Locate the cell with the specified text and output its [X, Y] center coordinate. 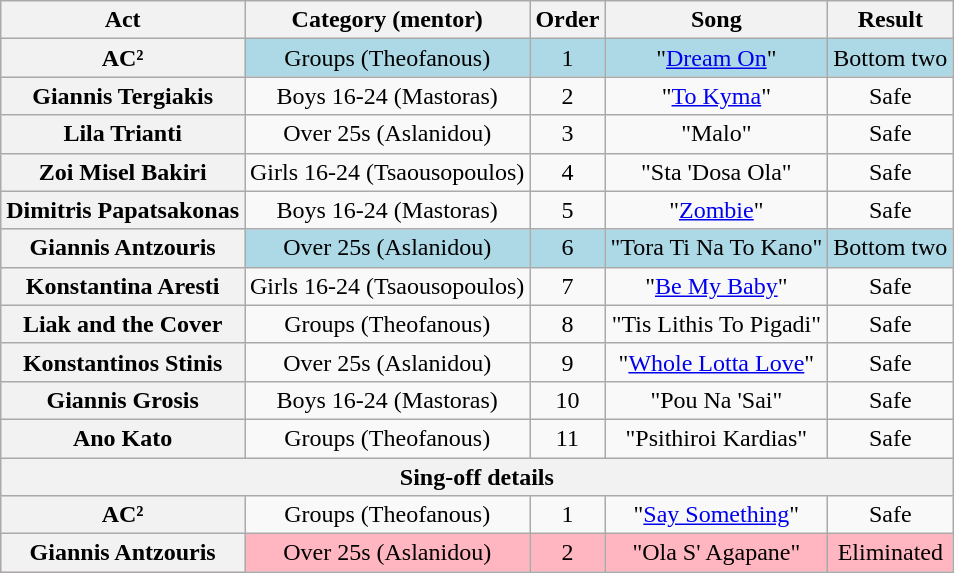
Dimitris Papatsakonas [123, 210]
"Pou Na 'Sai" [716, 400]
Eliminated [890, 553]
"Say Something" [716, 515]
7 [568, 286]
"Zombie" [716, 210]
Ano Kato [123, 438]
Konstantina Aresti [123, 286]
"Tis Lithis To Pigadi" [716, 324]
Giannis Grosis [123, 400]
11 [568, 438]
Result [890, 20]
"Psithiroi Kardias" [716, 438]
10 [568, 400]
Act [123, 20]
Lila Trianti [123, 134]
Zoi Misel Bakiri [123, 172]
4 [568, 172]
Category (mentor) [386, 20]
"Tora Ti Na To Kano" [716, 248]
"Be My Baby" [716, 286]
3 [568, 134]
"Whole Lotta Love" [716, 362]
Liak and the Cover [123, 324]
Giannis Tergiakis [123, 96]
Sing-off details [477, 477]
"Ola S' Agapane" [716, 553]
Order [568, 20]
Konstantinos Stinis [123, 362]
8 [568, 324]
9 [568, 362]
"To Kyma" [716, 96]
5 [568, 210]
"Sta 'Dosa Ola" [716, 172]
"Dream On" [716, 58]
"Malo" [716, 134]
6 [568, 248]
Song [716, 20]
